Pinpoint the cell where the given text exists, returning its [X, Y] midpoint coordinate. 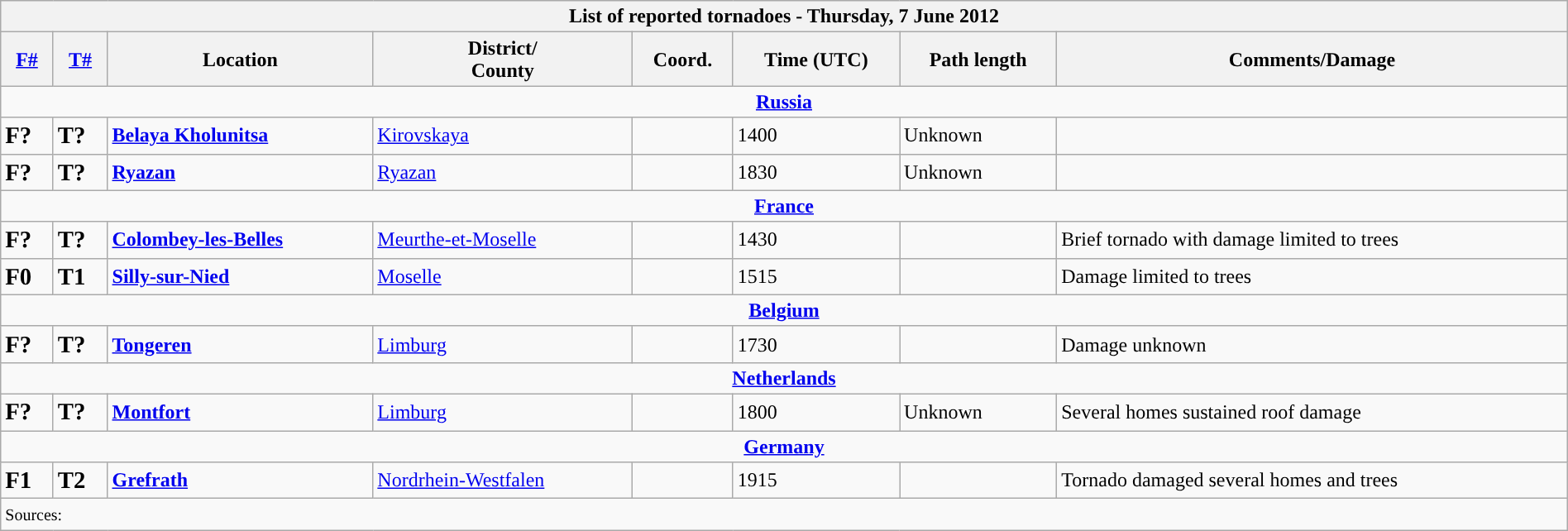
Damage unknown [1312, 344]
Kirovskaya [503, 136]
T# [80, 60]
1400 [815, 136]
Comments/Damage [1312, 60]
Damage limited to trees [1312, 276]
Meurthe-et-Moselle [503, 240]
District/County [503, 60]
Germany [784, 446]
Brief tornado with damage limited to trees [1312, 240]
Time (UTC) [815, 60]
1915 [815, 481]
Nordrhein-Westfalen [503, 481]
France [784, 206]
Montfort [240, 412]
Coord. [683, 60]
T1 [80, 276]
1830 [815, 172]
Location [240, 60]
Tongeren [240, 344]
Netherlands [784, 378]
Belaya Kholunitsa [240, 136]
List of reported tornadoes - Thursday, 7 June 2012 [784, 17]
F1 [26, 481]
T2 [80, 481]
Belgium [784, 310]
Path length [978, 60]
Sources: [784, 514]
Russia [784, 102]
Grefrath [240, 481]
1730 [815, 344]
Several homes sustained roof damage [1312, 412]
F0 [26, 276]
1430 [815, 240]
1515 [815, 276]
Tornado damaged several homes and trees [1312, 481]
1800 [815, 412]
Colombey-les-Belles [240, 240]
F# [26, 60]
Silly-sur-Nied [240, 276]
Moselle [503, 276]
